Capture the cell that displays the provided text and extract its [X, Y] central coordinate. 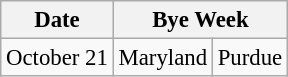
Date [57, 20]
October 21 [57, 58]
Maryland [162, 58]
Purdue [250, 58]
Bye Week [200, 20]
